Return the [X, Y] coordinate for the center point of the cell that contains the specified text.  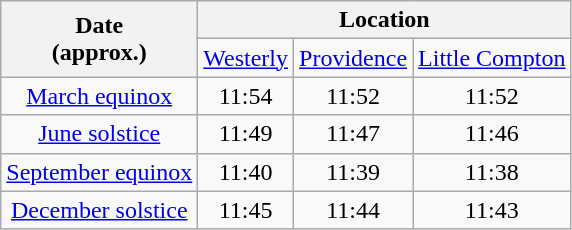
11:44 [354, 210]
11:46 [492, 134]
11:49 [246, 134]
11:40 [246, 172]
Location [384, 20]
11:54 [246, 96]
11:38 [492, 172]
11:47 [354, 134]
June solstice [100, 134]
Little Compton [492, 58]
December solstice [100, 210]
11:45 [246, 210]
September equinox [100, 172]
March equinox [100, 96]
Providence [354, 58]
Westerly [246, 58]
11:39 [354, 172]
11:43 [492, 210]
Date(approx.) [100, 39]
